Capture the cell that displays the provided text and extract its [x, y] central coordinate. 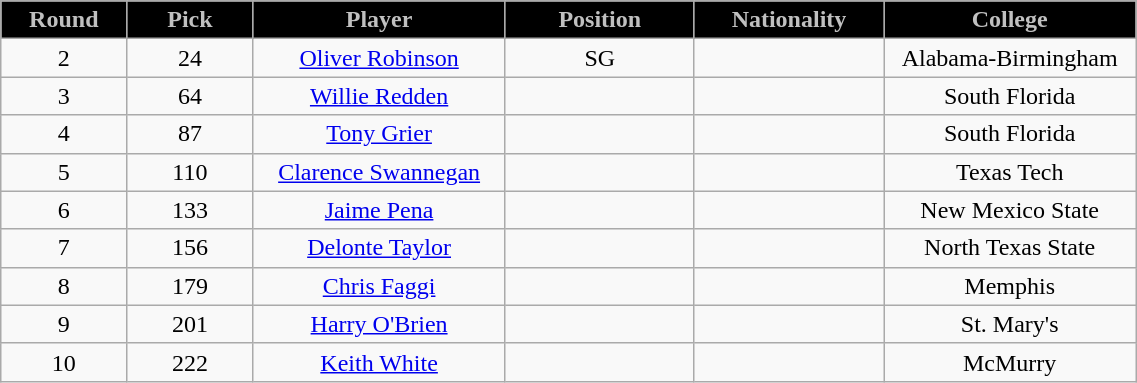
9 [64, 324]
Chris Faggi [379, 286]
64 [190, 96]
24 [190, 58]
New Mexico State [1010, 210]
Player [379, 20]
Willie Redden [379, 96]
3 [64, 96]
Alabama-Birmingham [1010, 58]
Round [64, 20]
Oliver Robinson [379, 58]
222 [190, 362]
SG [600, 58]
Clarence Swannegan [379, 172]
North Texas State [1010, 248]
Nationality [788, 20]
87 [190, 134]
College [1010, 20]
10 [64, 362]
Memphis [1010, 286]
Texas Tech [1010, 172]
Delonte Taylor [379, 248]
McMurry [1010, 362]
Harry O'Brien [379, 324]
156 [190, 248]
Pick [190, 20]
Position [600, 20]
110 [190, 172]
6 [64, 210]
5 [64, 172]
201 [190, 324]
St. Mary's [1010, 324]
179 [190, 286]
133 [190, 210]
8 [64, 286]
Keith White [379, 362]
4 [64, 134]
7 [64, 248]
Tony Grier [379, 134]
2 [64, 58]
Jaime Pena [379, 210]
